Return [x, y] of the center of cell containing provided text 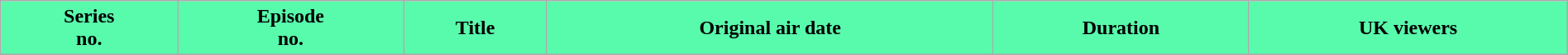
Title [475, 28]
Seriesno. [89, 28]
UK viewers [1408, 28]
Episodeno. [291, 28]
Duration [1121, 28]
Original air date [770, 28]
